Find where the given text appears and provide that cell's center as (x, y) coordinate. 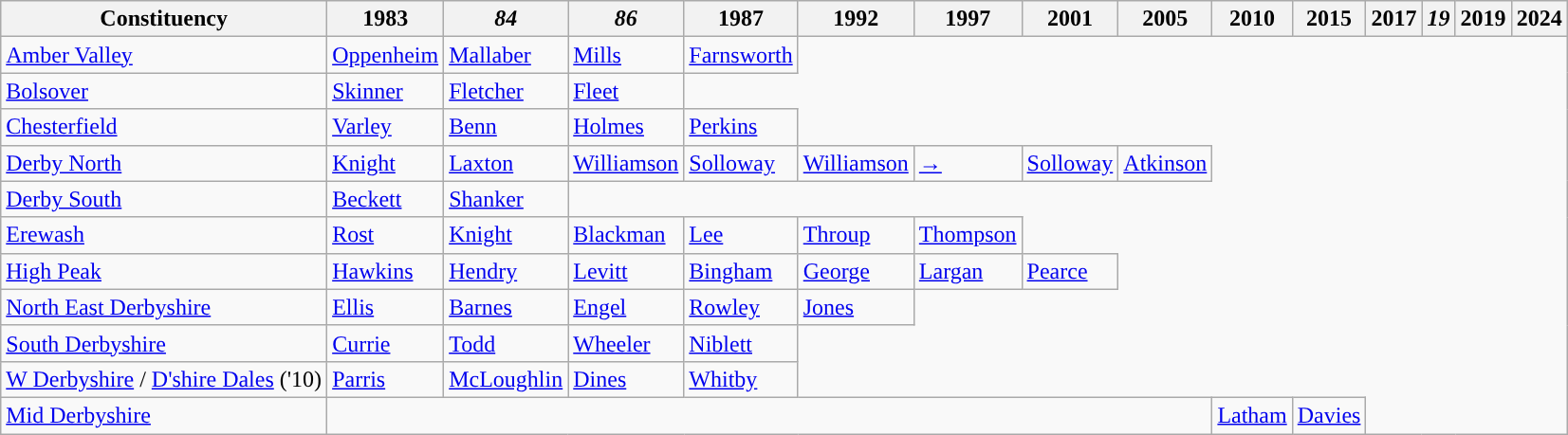
2024 (1539, 19)
Shanker (507, 199)
Hendry (507, 271)
Benn (507, 127)
Mallaber (507, 55)
Derby North (164, 163)
1992 (856, 19)
2010 (1252, 19)
Skinner (385, 91)
Parris (385, 379)
Whitby (741, 379)
Perkins (741, 127)
Jones (856, 307)
Lee (741, 235)
Barnes (507, 307)
Blackman (626, 235)
Dines (626, 379)
Rowley (741, 307)
W Derbyshire / D'shire Dales ('10) (164, 379)
Laxton (507, 163)
Fleet (626, 91)
86 (626, 19)
Rost (385, 235)
Oppenheim (385, 55)
→ (968, 163)
Pearce (1070, 271)
Bolsover (164, 91)
Ellis (385, 307)
McLoughlin (507, 379)
Davies (1329, 415)
Throup (856, 235)
George (856, 271)
Varley (385, 127)
Atkinson (1165, 163)
Fletcher (507, 91)
North East Derbyshire (164, 307)
Derby South (164, 199)
2019 (1484, 19)
Currie (385, 343)
Thompson (968, 235)
Wheeler (626, 343)
Bingham (741, 271)
Constituency (164, 19)
Todd (507, 343)
Erewash (164, 235)
Amber Valley (164, 55)
Holmes (626, 127)
1983 (385, 19)
19 (1438, 19)
Latham (1252, 415)
84 (507, 19)
2017 (1394, 19)
Mills (626, 55)
Niblett (741, 343)
1987 (741, 19)
Engel (626, 307)
Mid Derbyshire (164, 415)
High Peak (164, 271)
2001 (1070, 19)
1997 (968, 19)
2015 (1329, 19)
Farnsworth (741, 55)
Levitt (626, 271)
2005 (1165, 19)
Largan (968, 271)
Chesterfield (164, 127)
South Derbyshire (164, 343)
Beckett (385, 199)
Hawkins (385, 271)
